Provide the (x, y) coordinate of the cell's center where the given text is located.  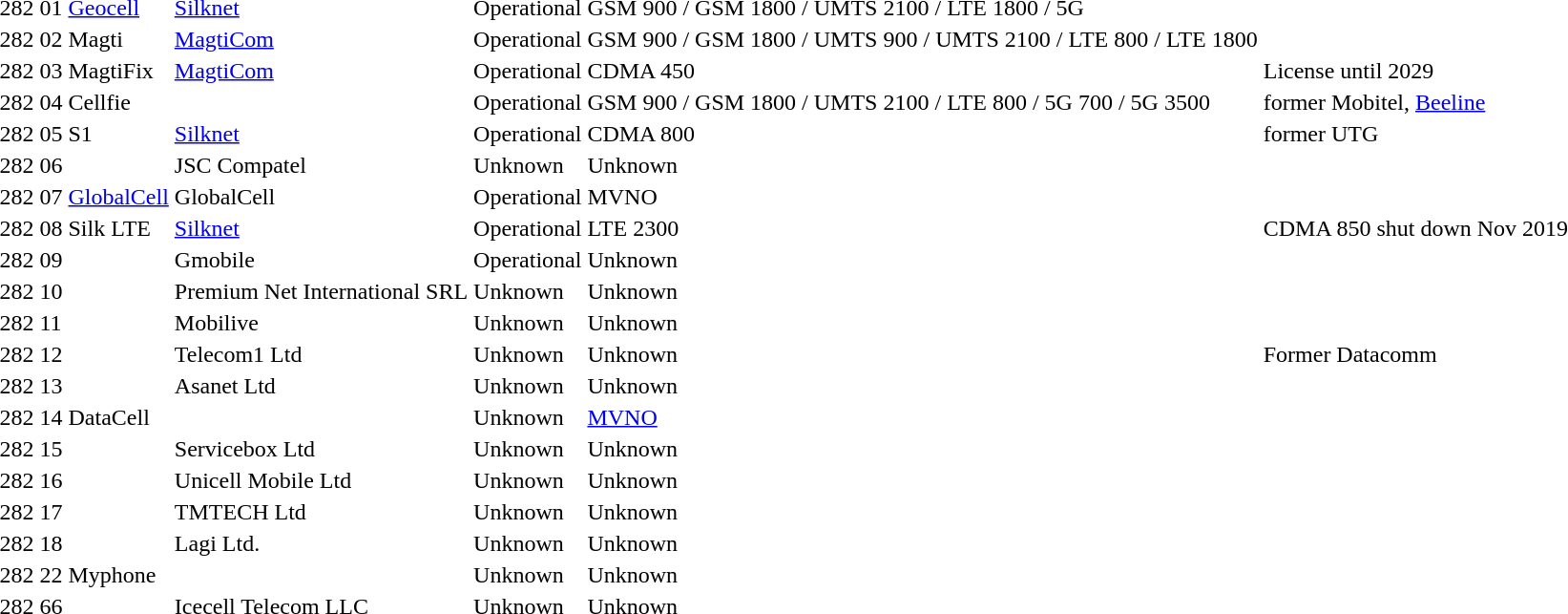
Unicell Mobile Ltd (321, 480)
Gmobile (321, 260)
17 (52, 512)
S1 (118, 134)
JSC Compatel (321, 165)
Servicebox Ltd (321, 449)
14 (52, 417)
07 (52, 197)
Myphone (118, 575)
Lagi Ltd. (321, 543)
GSM 900 / GSM 1800 / UMTS 900 / UMTS 2100 / LTE 800 / LTE 1800 (922, 39)
Mobilive (321, 323)
Magti (118, 39)
13 (52, 386)
Premium Net International SRL (321, 291)
03 (52, 71)
16 (52, 480)
DataCell (118, 417)
02 (52, 39)
LTE 2300 (922, 228)
CDMA 450 (922, 71)
Silk LTE (118, 228)
09 (52, 260)
TMTECH Ltd (321, 512)
Cellfie (118, 102)
10 (52, 291)
Telecom1 Ltd (321, 354)
22 (52, 575)
CDMA 800 (922, 134)
04 (52, 102)
06 (52, 165)
12 (52, 354)
GSM 900 / GSM 1800 / UMTS 2100 / LTE 800 / 5G 700 / 5G 3500 (922, 102)
11 (52, 323)
MagtiFix (118, 71)
05 (52, 134)
18 (52, 543)
08 (52, 228)
Asanet Ltd (321, 386)
15 (52, 449)
